Return the [X, Y] coordinate for the center point of the cell that contains the specified text.  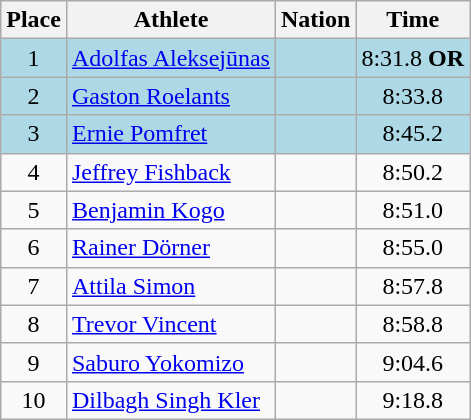
8:57.8 [413, 286]
Ernie Pomfret [170, 134]
Trevor Vincent [170, 324]
3 [34, 134]
Jeffrey Fishback [170, 172]
Dilbagh Singh Kler [170, 400]
Nation [315, 20]
8:33.8 [413, 96]
Gaston Roelants [170, 96]
9 [34, 362]
9:04.6 [413, 362]
Attila Simon [170, 286]
4 [34, 172]
9:18.8 [413, 400]
8:55.0 [413, 248]
8:51.0 [413, 210]
8:50.2 [413, 172]
6 [34, 248]
Rainer Dörner [170, 248]
2 [34, 96]
8:58.8 [413, 324]
Time [413, 20]
7 [34, 286]
Place [34, 20]
8 [34, 324]
8:31.8 OR [413, 58]
Saburo Yokomizo [170, 362]
Benjamin Kogo [170, 210]
Adolfas Aleksejūnas [170, 58]
1 [34, 58]
Athlete [170, 20]
8:45.2 [413, 134]
5 [34, 210]
10 [34, 400]
